Search for the cell housing the specified text and yield its (x, y) center coordinate. 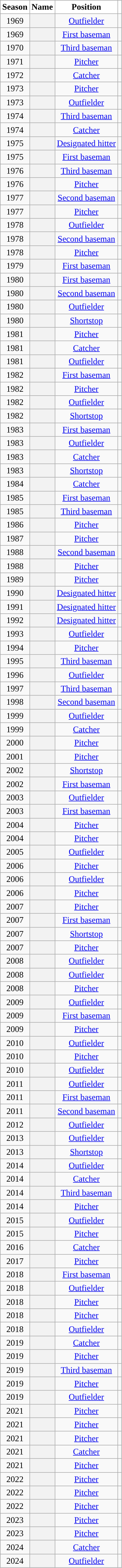
1993 (15, 634)
1994 (15, 648)
1972 (15, 75)
1979 (15, 266)
1991 (15, 607)
1987 (15, 539)
1990 (15, 593)
2017 (15, 1261)
1970 (15, 48)
Name (42, 7)
2000 (15, 743)
1986 (15, 525)
1989 (15, 579)
1998 (15, 702)
1984 (15, 484)
2012 (15, 1125)
2005 (15, 852)
1992 (15, 621)
2016 (15, 1247)
Season (15, 7)
1997 (15, 689)
1971 (15, 62)
1995 (15, 661)
2001 (15, 757)
Position (87, 7)
1996 (15, 675)
